For the text-containing cell, return its midpoint in (x, y) coordinate format. 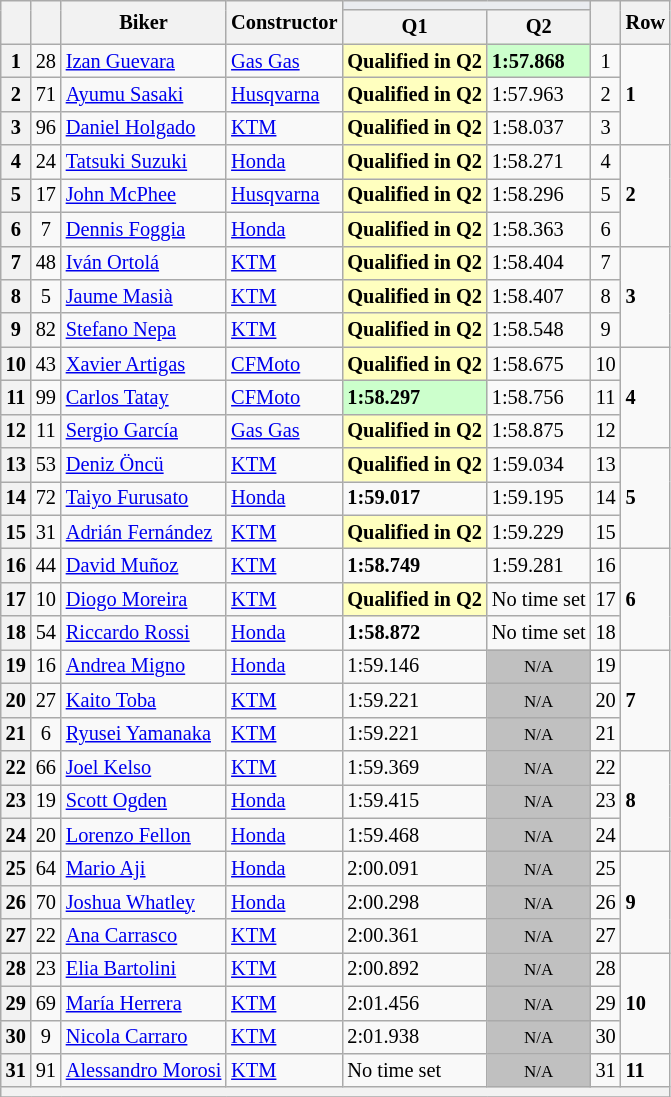
1:57.963 (539, 94)
1:59.146 (414, 666)
Stefano Nepa (144, 330)
53 (46, 465)
2:01.938 (414, 1037)
Adrián Fernández (144, 532)
2:00.091 (414, 868)
Deniz Öncü (144, 465)
2:00.298 (414, 902)
Carlos Tatay (144, 397)
1:58.296 (539, 195)
2:01.456 (414, 1003)
70 (46, 902)
1:58.037 (539, 128)
Tatsuki Suzuki (144, 162)
Scott Ogden (144, 801)
Jaume Masià (144, 296)
1:58.756 (539, 397)
Ana Carrasco (144, 936)
1:59.034 (539, 465)
Joshua Whatley (144, 902)
1:58.363 (539, 229)
1:58.749 (414, 565)
64 (46, 868)
1:59.369 (414, 767)
69 (46, 1003)
David Muñoz (144, 565)
Lorenzo Fellon (144, 835)
1:58.297 (414, 397)
91 (46, 1070)
1:58.675 (539, 364)
María Herrera (144, 1003)
Q1 (414, 27)
Alessandro Morosi (144, 1070)
Izan Guevara (144, 61)
Constructor (284, 22)
Taiyo Furusato (144, 498)
Nicola Carraro (144, 1037)
Sergio García (144, 431)
1:59.017 (414, 498)
Q2 (539, 27)
1:59.229 (539, 532)
54 (46, 633)
48 (46, 263)
Andrea Migno (144, 666)
43 (46, 364)
1:58.271 (539, 162)
Ayumu Sasaki (144, 94)
1:59.468 (414, 835)
2:00.361 (414, 936)
Ryusei Yamanaka (144, 734)
1:57.868 (539, 61)
Xavier Artigas (144, 364)
Dennis Foggia (144, 229)
71 (46, 94)
1:58.407 (539, 296)
Kaito Toba (144, 700)
Row (646, 22)
44 (46, 565)
1:58.548 (539, 330)
1:58.872 (414, 633)
Riccardo Rossi (144, 633)
1:59.195 (539, 498)
66 (46, 767)
Joel Kelso (144, 767)
Elia Bartolini (144, 969)
1:58.404 (539, 263)
John McPhee (144, 195)
1:59.415 (414, 801)
Biker (144, 22)
Diogo Moreira (144, 599)
1:58.875 (539, 431)
96 (46, 128)
99 (46, 397)
82 (46, 330)
2:00.892 (414, 969)
72 (46, 498)
Daniel Holgado (144, 128)
Iván Ortolá (144, 263)
1:59.281 (539, 565)
Mario Aji (144, 868)
